Extract the [X, Y] coordinate from the center of the cell holding the provided text.  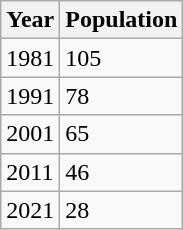
1981 [30, 58]
1991 [30, 96]
65 [122, 134]
Year [30, 20]
46 [122, 172]
2021 [30, 210]
78 [122, 96]
2001 [30, 134]
Population [122, 20]
28 [122, 210]
105 [122, 58]
2011 [30, 172]
